Identify which cell holds the provided text, then report its (x, y) central coordinate. 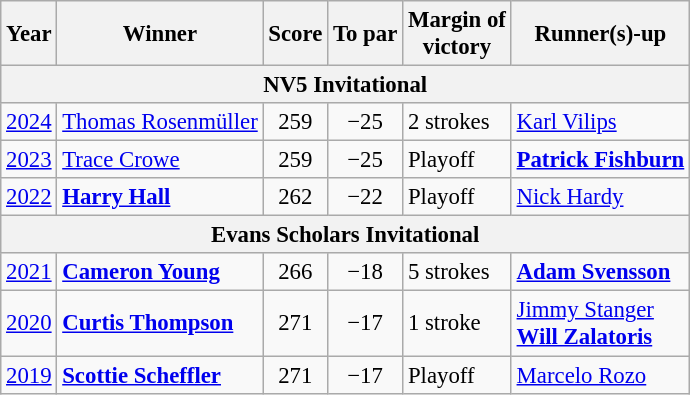
2019 (29, 375)
5 strokes (458, 273)
Trace Crowe (160, 160)
2022 (29, 197)
Scottie Scheffler (160, 375)
Margin ofvictory (458, 34)
Marcelo Rozo (600, 375)
Evans Scholars Invitational (346, 235)
Adam Svensson (600, 273)
Cameron Young (160, 273)
Score (296, 34)
To par (366, 34)
262 (296, 197)
−22 (366, 197)
NV5 Invitational (346, 85)
Year (29, 34)
266 (296, 273)
Winner (160, 34)
2024 (29, 122)
2021 (29, 273)
Karl Vilips (600, 122)
2023 (29, 160)
2 strokes (458, 122)
1 stroke (458, 324)
Thomas Rosenmüller (160, 122)
Curtis Thompson (160, 324)
Jimmy Stanger Will Zalatoris (600, 324)
−18 (366, 273)
Nick Hardy (600, 197)
Runner(s)-up (600, 34)
Patrick Fishburn (600, 160)
2020 (29, 324)
Harry Hall (160, 197)
